Return (x, y) of the center of cell containing provided text 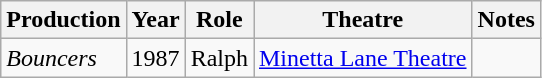
Minetta Lane Theatre (364, 58)
Year (156, 20)
Bouncers (64, 58)
Ralph (219, 58)
1987 (156, 58)
Production (64, 20)
Role (219, 20)
Theatre (364, 20)
Notes (506, 20)
